Return (X, Y) of the center of cell containing provided text 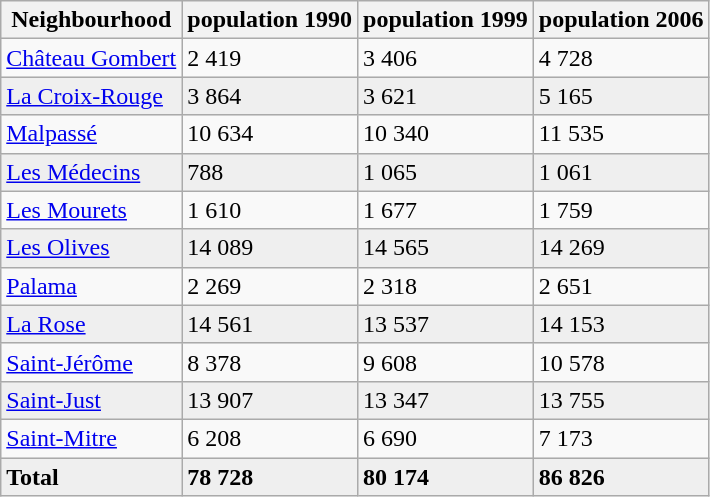
Palama (92, 286)
4 728 (621, 58)
population 2006 (621, 20)
1 610 (270, 210)
Saint-Mitre (92, 438)
Saint-Just (92, 400)
6 690 (446, 438)
10 578 (621, 362)
3 864 (270, 96)
13 755 (621, 400)
9 608 (446, 362)
1 061 (621, 172)
3 406 (446, 58)
10 340 (446, 134)
2 318 (446, 286)
Saint-Jérôme (92, 362)
Les Olives (92, 248)
7 173 (621, 438)
78 728 (270, 477)
2 419 (270, 58)
8 378 (270, 362)
population 1990 (270, 20)
5 165 (621, 96)
14 089 (270, 248)
13 907 (270, 400)
1 759 (621, 210)
Neighbourhood (92, 20)
La Croix-Rouge (92, 96)
Malpassé (92, 134)
Total (92, 477)
788 (270, 172)
population 1999 (446, 20)
2 269 (270, 286)
13 537 (446, 324)
80 174 (446, 477)
2 651 (621, 286)
13 347 (446, 400)
10 634 (270, 134)
14 565 (446, 248)
Les Mourets (92, 210)
14 153 (621, 324)
14 269 (621, 248)
14 561 (270, 324)
1 065 (446, 172)
11 535 (621, 134)
1 677 (446, 210)
3 621 (446, 96)
La Rose (92, 324)
Château Gombert (92, 58)
6 208 (270, 438)
Les Médecins (92, 172)
86 826 (621, 477)
